From the cell containing the given text, extract its center point as (x, y) coordinate. 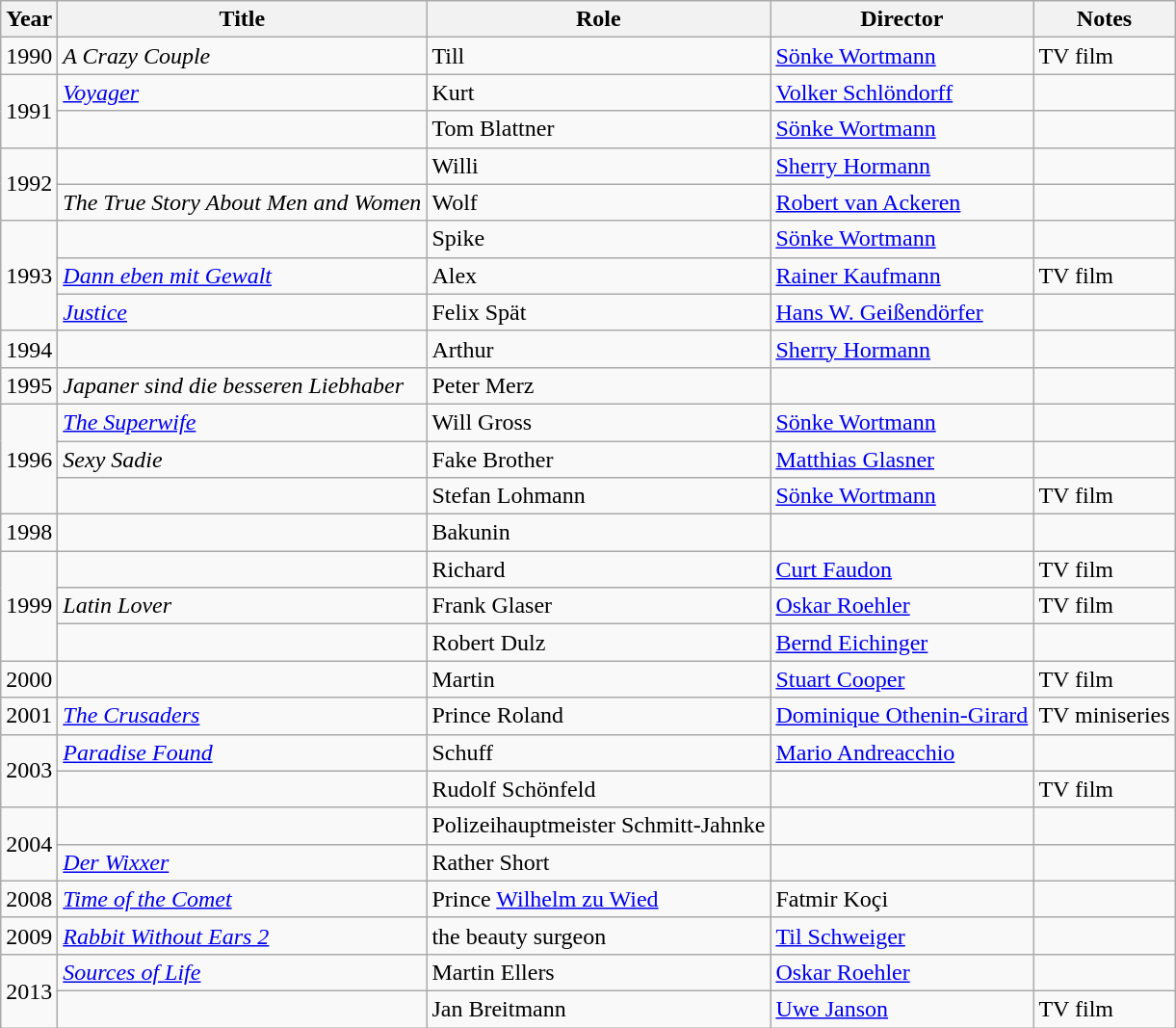
1995 (29, 385)
Sexy Sadie (243, 460)
Polizeihauptmeister Schmitt-Jahnke (599, 826)
Volker Schlöndorff (902, 92)
Latin Lover (243, 606)
Uwe Janson (902, 1009)
Rudolf Schönfeld (599, 789)
Fake Brother (599, 460)
the beauty surgeon (599, 936)
Curt Faudon (902, 569)
Arthur (599, 349)
2008 (29, 899)
Time of the Comet (243, 899)
Paradise Found (243, 752)
Rainer Kaufmann (902, 276)
Tom Blattner (599, 129)
Stefan Lohmann (599, 496)
Jan Breitmann (599, 1009)
The True Story About Men and Women (243, 202)
Richard (599, 569)
Dominique Othenin-Girard (902, 716)
Robert Dulz (599, 643)
The Superwife (243, 422)
A Crazy Couple (243, 56)
Will Gross (599, 422)
2003 (29, 771)
2000 (29, 679)
Martin (599, 679)
Dann eben mit Gewalt (243, 276)
2004 (29, 844)
2013 (29, 990)
Mario Andreacchio (902, 752)
Japaner sind die besseren Liebhaber (243, 385)
2001 (29, 716)
1999 (29, 606)
1994 (29, 349)
Fatmir Koçi (902, 899)
Year (29, 19)
Spike (599, 239)
Kurt (599, 92)
Director (902, 19)
1993 (29, 276)
Sources of Life (243, 972)
Stuart Cooper (902, 679)
Der Wixxer (243, 862)
Felix Spät (599, 312)
Wolf (599, 202)
TV miniseries (1104, 716)
Robert van Ackeren (902, 202)
Bakunin (599, 533)
The Crusaders (243, 716)
2009 (29, 936)
Rather Short (599, 862)
Rabbit Without Ears 2 (243, 936)
Til Schweiger (902, 936)
Notes (1104, 19)
Peter Merz (599, 385)
Title (243, 19)
Frank Glaser (599, 606)
1992 (29, 184)
Bernd Eichinger (902, 643)
Alex (599, 276)
Voyager (243, 92)
1990 (29, 56)
Hans W. Geißendörfer (902, 312)
Till (599, 56)
Prince Roland (599, 716)
Schuff (599, 752)
1996 (29, 459)
Willi (599, 166)
Martin Ellers (599, 972)
Matthias Glasner (902, 460)
1998 (29, 533)
Prince Wilhelm zu Wied (599, 899)
Justice (243, 312)
1991 (29, 111)
Role (599, 19)
